Return the (x, y) coordinate for the center point of the cell that contains the specified text.  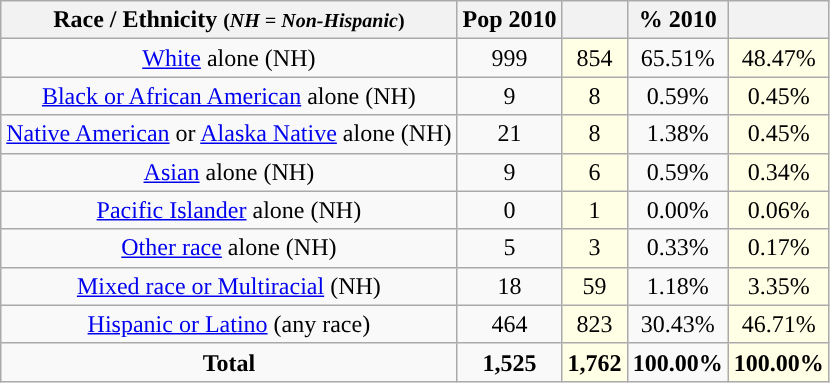
6 (594, 172)
823 (594, 324)
Hispanic or Latino (any race) (229, 324)
59 (594, 286)
White alone (NH) (229, 58)
Mixed race or Multiracial (NH) (229, 286)
Race / Ethnicity (NH = Non-Hispanic) (229, 20)
854 (594, 58)
0.00% (678, 210)
999 (510, 58)
0.06% (778, 210)
0.17% (778, 248)
1.38% (678, 134)
Black or African American alone (NH) (229, 96)
1,762 (594, 362)
% 2010 (678, 20)
65.51% (678, 58)
5 (510, 248)
1 (594, 210)
Pop 2010 (510, 20)
3 (594, 248)
Native American or Alaska Native alone (NH) (229, 134)
30.43% (678, 324)
Pacific Islander alone (NH) (229, 210)
3.35% (778, 286)
18 (510, 286)
464 (510, 324)
46.71% (778, 324)
Asian alone (NH) (229, 172)
0 (510, 210)
Total (229, 362)
Other race alone (NH) (229, 248)
21 (510, 134)
1.18% (678, 286)
0.33% (678, 248)
48.47% (778, 58)
0.34% (778, 172)
1,525 (510, 362)
